Extract the [X, Y] coordinate from the center of the cell holding the provided text.  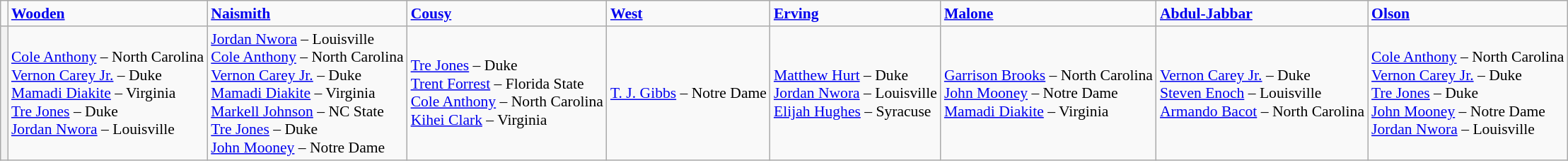
Vernon Carey Jr. – DukeSteven Enoch – LouisvilleArmando Bacot – North Carolina [1262, 94]
West [689, 13]
Erving [856, 13]
Tre Jones – DukeTrent Forrest – Florida StateCole Anthony – North CarolinaKihei Clark – Virginia [507, 94]
Olson [1468, 13]
T. J. Gibbs – Notre Dame [689, 94]
Garrison Brooks – North CarolinaJohn Mooney – Notre DameMamadi Diakite – Virginia [1048, 94]
Cousy [507, 13]
Cole Anthony – North CarolinaVernon Carey Jr. – DukeMamadi Diakite – VirginiaTre Jones – DukeJordan Nwora – Louisville [108, 94]
Wooden [108, 13]
Matthew Hurt – DukeJordan Nwora – LouisvilleElijah Hughes – Syracuse [856, 94]
Cole Anthony – North CarolinaVernon Carey Jr. – DukeTre Jones – DukeJohn Mooney – Notre DameJordan Nwora – Louisville [1468, 94]
Naismith [307, 13]
Abdul-Jabbar [1262, 13]
Malone [1048, 13]
